Determine the [x, y] coordinate at the center of the cell enclosing the given text.  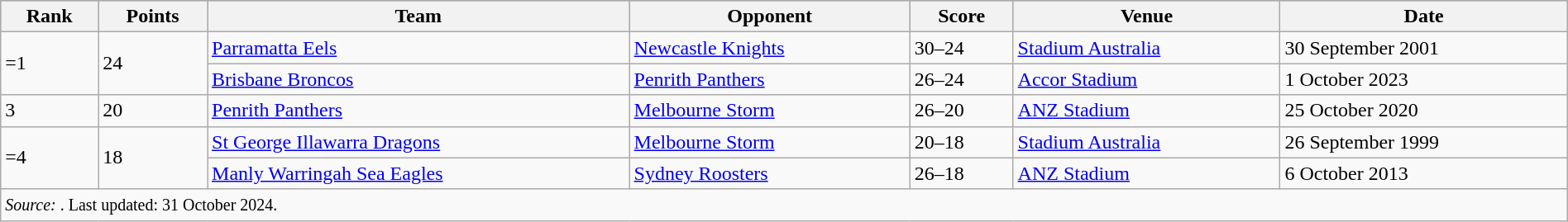
24 [153, 64]
Brisbane Broncos [418, 79]
Newcastle Knights [769, 48]
Score [961, 17]
26–24 [961, 79]
St George Illawarra Dragons [418, 142]
=4 [50, 158]
30 September 2001 [1424, 48]
Venue [1146, 17]
1 October 2023 [1424, 79]
26 September 1999 [1424, 142]
20–18 [961, 142]
Source: . Last updated: 31 October 2024. [784, 205]
Date [1424, 17]
Accor Stadium [1146, 79]
Parramatta Eels [418, 48]
26–18 [961, 173]
6 October 2013 [1424, 173]
Team [418, 17]
20 [153, 111]
Sydney Roosters [769, 173]
25 October 2020 [1424, 111]
Opponent [769, 17]
3 [50, 111]
Manly Warringah Sea Eagles [418, 173]
Rank [50, 17]
18 [153, 158]
26–20 [961, 111]
30–24 [961, 48]
=1 [50, 64]
Points [153, 17]
